Pinpoint the cell where the given text exists, returning its (X, Y) midpoint coordinate. 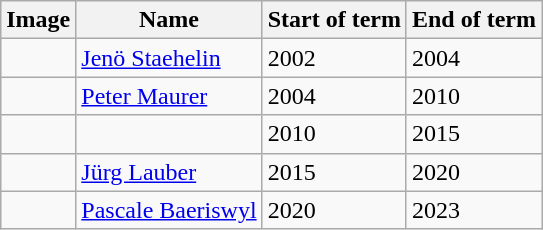
Pascale Baeriswyl (169, 210)
End of term (474, 20)
2023 (474, 210)
Name (169, 20)
Jenö Staehelin (169, 58)
Peter Maurer (169, 96)
Jürg Lauber (169, 172)
Start of term (334, 20)
2002 (334, 58)
Image (38, 20)
